Identify which cell holds the provided text, then report its (X, Y) central coordinate. 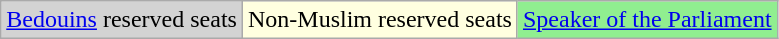
Non-Muslim reserved seats (380, 20)
Speaker of the Parliament (647, 20)
Bedouins reserved seats (122, 20)
